Detect which cell encompasses the target text, then output its (X, Y) center coordinate. 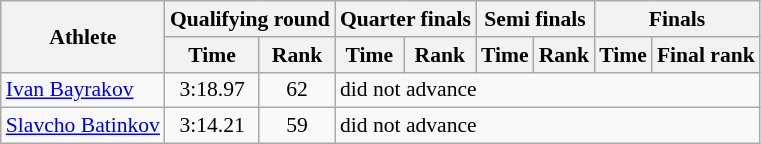
Slavcho Batinkov (83, 126)
Final rank (706, 55)
Ivan Bayrakov (83, 90)
62 (297, 90)
Quarter finals (406, 19)
Semi finals (535, 19)
3:14.21 (212, 126)
59 (297, 126)
Athlete (83, 36)
Finals (677, 19)
Qualifying round (250, 19)
3:18.97 (212, 90)
